For the text-containing cell, return its midpoint in [x, y] coordinate format. 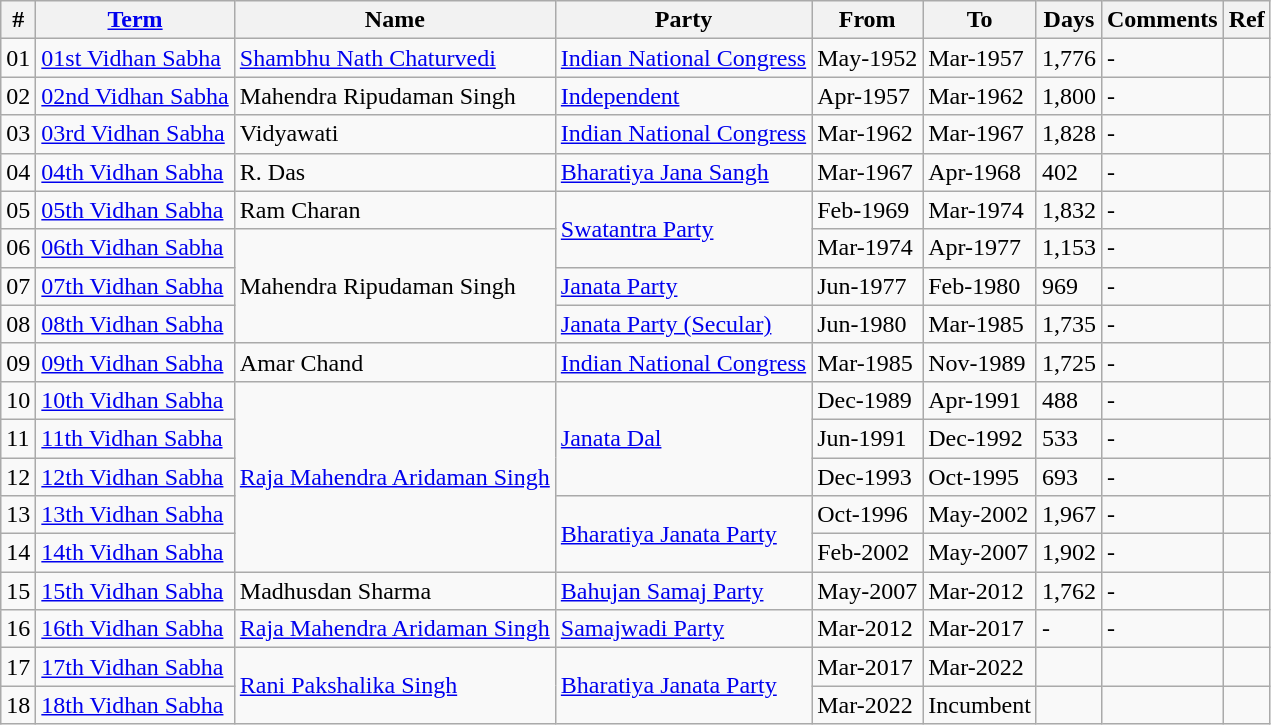
Janata Dal [683, 438]
09 [18, 362]
Apr-1957 [868, 96]
08th Vidhan Sabha [135, 324]
13th Vidhan Sabha [135, 515]
02nd Vidhan Sabha [135, 96]
# [18, 20]
Oct-1996 [868, 515]
402 [1068, 172]
1,832 [1068, 210]
R. Das [394, 172]
Apr-1968 [980, 172]
Party [683, 20]
Feb-1969 [868, 210]
14 [18, 553]
Mar-1957 [980, 58]
533 [1068, 438]
Vidyawati [394, 134]
Name [394, 20]
Days [1068, 20]
Apr-1977 [980, 248]
Apr-1991 [980, 400]
Ram Charan [394, 210]
17 [18, 667]
Bahujan Samaj Party [683, 591]
May-2002 [980, 515]
10 [18, 400]
Swatantra Party [683, 229]
06th Vidhan Sabha [135, 248]
15 [18, 591]
Madhusdan Sharma [394, 591]
Feb-2002 [868, 553]
Janata Party [683, 286]
03 [18, 134]
Samajwadi Party [683, 629]
Independent [683, 96]
Dec-1989 [868, 400]
16th Vidhan Sabha [135, 629]
1,776 [1068, 58]
18 [18, 705]
Dec-1993 [868, 477]
1,762 [1068, 591]
05 [18, 210]
1,735 [1068, 324]
1,902 [1068, 553]
18th Vidhan Sabha [135, 705]
To [980, 20]
Janata Party (Secular) [683, 324]
1,153 [1068, 248]
1,967 [1068, 515]
12th Vidhan Sabha [135, 477]
Comments [1162, 20]
1,800 [1068, 96]
06 [18, 248]
May-1952 [868, 58]
02 [18, 96]
Shambhu Nath Chaturvedi [394, 58]
Oct-1995 [980, 477]
14th Vidhan Sabha [135, 553]
693 [1068, 477]
11 [18, 438]
13 [18, 515]
969 [1068, 286]
04th Vidhan Sabha [135, 172]
Bharatiya Jana Sangh [683, 172]
1,828 [1068, 134]
04 [18, 172]
07 [18, 286]
Dec-1992 [980, 438]
17th Vidhan Sabha [135, 667]
Ref [1246, 20]
Incumbent [980, 705]
01 [18, 58]
Term [135, 20]
07th Vidhan Sabha [135, 286]
Rani Pakshalika Singh [394, 686]
Nov-1989 [980, 362]
10th Vidhan Sabha [135, 400]
12 [18, 477]
01st Vidhan Sabha [135, 58]
09th Vidhan Sabha [135, 362]
03rd Vidhan Sabha [135, 134]
488 [1068, 400]
From [868, 20]
Jun-1977 [868, 286]
15th Vidhan Sabha [135, 591]
Feb-1980 [980, 286]
16 [18, 629]
Amar Chand [394, 362]
Jun-1980 [868, 324]
05th Vidhan Sabha [135, 210]
08 [18, 324]
Jun-1991 [868, 438]
11th Vidhan Sabha [135, 438]
1,725 [1068, 362]
